Return the (x, y) coordinate for the center point of the cell that contains the specified text.  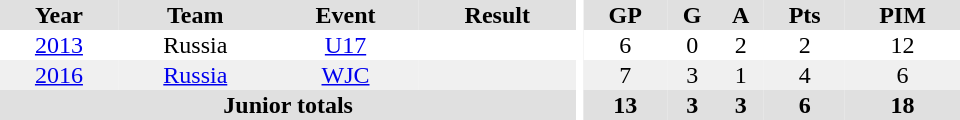
Team (196, 15)
0 (692, 45)
PIM (902, 15)
Result (497, 15)
18 (902, 105)
2013 (59, 45)
1 (740, 75)
U17 (346, 45)
Junior totals (288, 105)
Event (346, 15)
GP (625, 15)
7 (625, 75)
12 (902, 45)
G (692, 15)
Year (59, 15)
4 (804, 75)
2016 (59, 75)
Pts (804, 15)
WJC (346, 75)
13 (625, 105)
A (740, 15)
